For the text-containing cell, return its midpoint in (x, y) coordinate format. 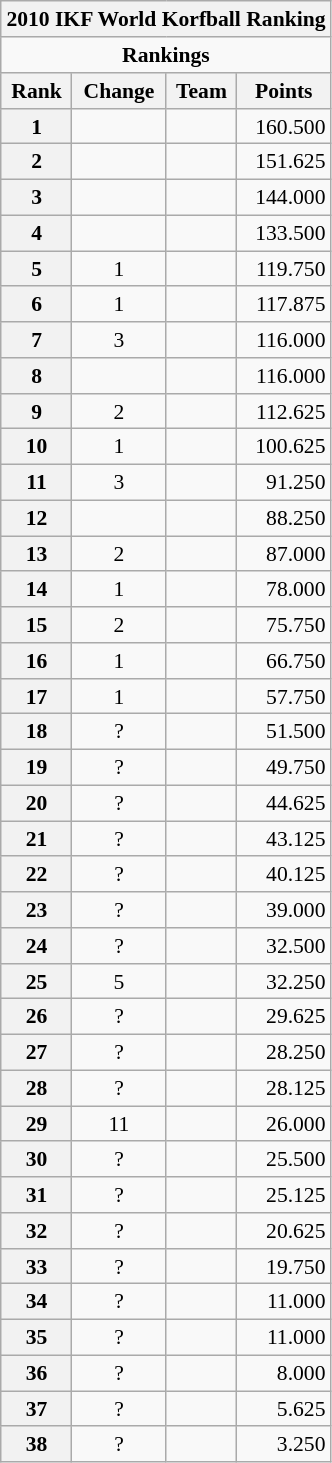
75.750 (284, 625)
31 (36, 1195)
22 (36, 874)
27 (36, 1052)
36 (36, 1373)
112.625 (284, 411)
29 (36, 1124)
43.125 (284, 839)
88.250 (284, 518)
20 (36, 803)
7 (36, 340)
51.500 (284, 732)
8 (36, 376)
Change (119, 91)
117.875 (284, 304)
40.125 (284, 874)
38 (36, 1444)
151.625 (284, 162)
5.625 (284, 1409)
3.250 (284, 1444)
14 (36, 589)
Rankings (166, 55)
25.125 (284, 1195)
32.500 (284, 946)
23 (36, 910)
Points (284, 91)
Team (202, 91)
10 (36, 447)
32.250 (284, 981)
35 (36, 1337)
28 (36, 1088)
28.250 (284, 1052)
87.000 (284, 554)
39.000 (284, 910)
34 (36, 1302)
4 (36, 233)
2010 IKF World Korfball Ranking (166, 19)
9 (36, 411)
37 (36, 1409)
49.750 (284, 767)
91.250 (284, 482)
24 (36, 946)
15 (36, 625)
19 (36, 767)
26.000 (284, 1124)
20.625 (284, 1231)
Rank (36, 91)
28.125 (284, 1088)
25 (36, 981)
44.625 (284, 803)
57.750 (284, 696)
33 (36, 1266)
29.625 (284, 1017)
66.750 (284, 661)
25.500 (284, 1159)
30 (36, 1159)
119.750 (284, 269)
26 (36, 1017)
100.625 (284, 447)
18 (36, 732)
21 (36, 839)
32 (36, 1231)
133.500 (284, 233)
6 (36, 304)
13 (36, 554)
12 (36, 518)
19.750 (284, 1266)
16 (36, 661)
78.000 (284, 589)
8.000 (284, 1373)
160.500 (284, 126)
144.000 (284, 197)
17 (36, 696)
